Return [X, Y] of the center of cell containing provided text 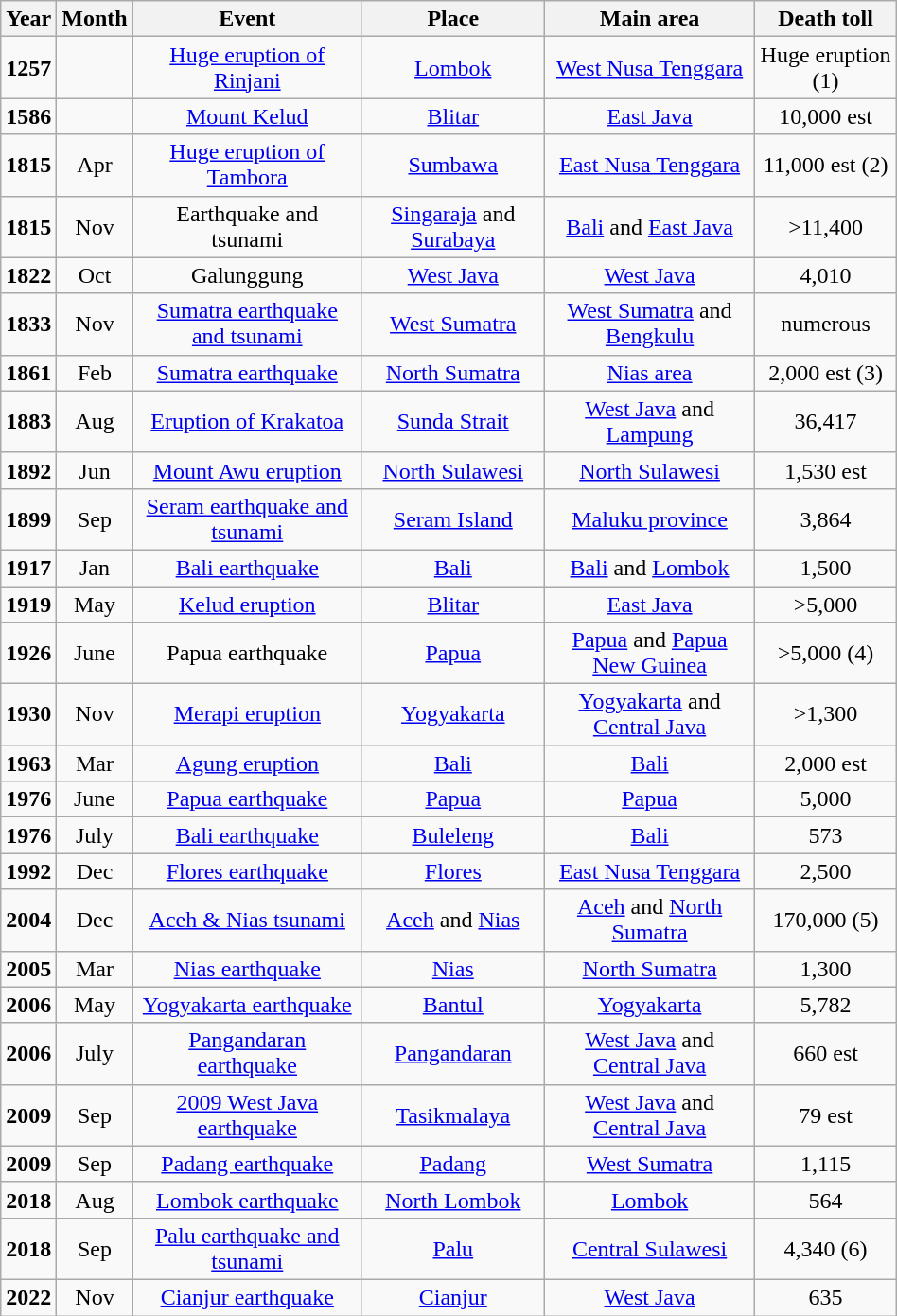
Nias area [649, 373]
Year [28, 19]
2005 [28, 969]
Sumbawa [452, 165]
Papua and Papua New Guinea [649, 653]
10,000 est [825, 116]
Pangandaran earthquake [247, 1054]
1899 [28, 518]
Maluku province [649, 518]
5,782 [825, 1005]
numerous [825, 324]
635 [825, 1297]
660 est [825, 1054]
Seram Island [452, 518]
1883 [28, 422]
4,340 (6) [825, 1249]
Cianjur [452, 1297]
1892 [28, 470]
2,000 est [825, 763]
Place [452, 19]
Main area [649, 19]
Bantul [452, 1005]
1,500 [825, 568]
1,115 [825, 1164]
Mount Kelud [247, 116]
Month [95, 19]
>5,000 (4) [825, 653]
Kelud eruption [247, 605]
Buleleng [452, 835]
170,000 (5) [825, 920]
North Lombok [452, 1200]
Huge eruption of Rinjani [247, 68]
Jun [95, 470]
4,010 [825, 275]
Padang [452, 1164]
Merapi eruption [247, 715]
Nias [452, 969]
Central Sulawesi [649, 1249]
2,000 est (3) [825, 373]
Lombok earthquake [247, 1200]
Pangandaran [452, 1054]
>5,000 [825, 605]
1586 [28, 116]
5,000 [825, 799]
Tasikmalaya [452, 1114]
Sunda Strait [452, 422]
1992 [28, 871]
Oct [95, 275]
Bali and Lombok [649, 568]
Aceh & Nias tsunami [247, 920]
Eruption of Krakatoa [247, 422]
1822 [28, 275]
Huge eruption (1) [825, 68]
Huge eruption of Tambora [247, 165]
Flores [452, 871]
Sumatra earthquake [247, 373]
1257 [28, 68]
Galunggung [247, 275]
Apr [95, 165]
1,530 est [825, 470]
Padang earthquake [247, 1164]
2022 [28, 1297]
Sumatra earthquake and tsunami [247, 324]
Palu earthquake and tsunami [247, 1249]
>1,300 [825, 715]
Yogyakarta and Central Java [649, 715]
Earthquake and tsunami [247, 227]
2004 [28, 920]
Flores earthquake [247, 871]
1963 [28, 763]
36,417 [825, 422]
Jan [95, 568]
Feb [95, 373]
>11,400 [825, 227]
Mount Awu eruption [247, 470]
1926 [28, 653]
Palu [452, 1249]
Bali and East Java [649, 227]
Yogyakarta earthquake [247, 1005]
11,000 est (2) [825, 165]
573 [825, 835]
Aceh and Nias [452, 920]
Event [247, 19]
Nias earthquake [247, 969]
West Nusa Tenggara [649, 68]
2009 West Java earthquake [247, 1114]
Cianjur earthquake [247, 1297]
2,500 [825, 871]
1833 [28, 324]
1861 [28, 373]
Death toll [825, 19]
1,300 [825, 969]
Seram earthquake and tsunami [247, 518]
Aceh and North Sumatra [649, 920]
Agung eruption [247, 763]
79 est [825, 1114]
3,864 [825, 518]
West Sumatra and Bengkulu [649, 324]
1930 [28, 715]
564 [825, 1200]
West Java and Lampung [649, 422]
1919 [28, 605]
1917 [28, 568]
Singaraja and Surabaya [452, 227]
